Find where the given text appears and provide that cell's center as [X, Y] coordinate. 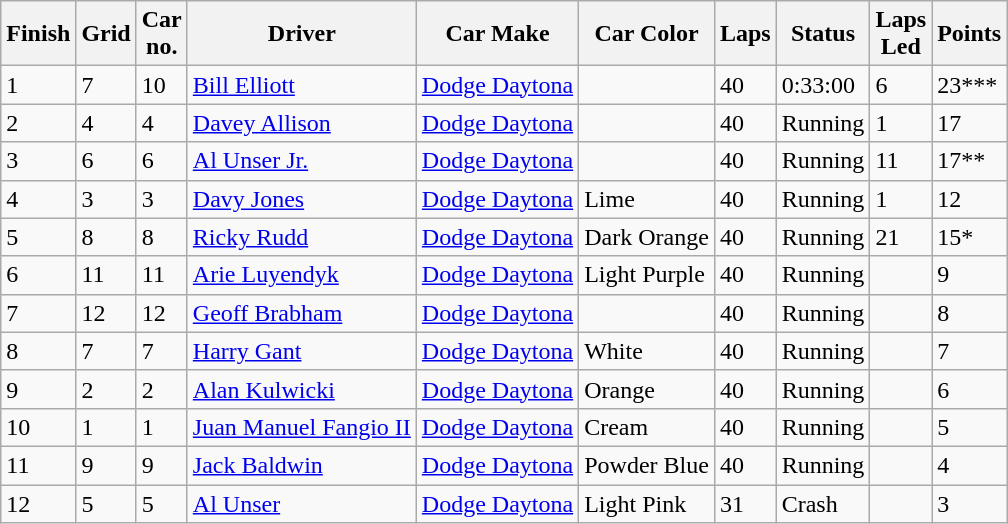
Lime [647, 199]
Cream [647, 427]
17** [970, 161]
Bill Elliott [302, 85]
Jack Baldwin [302, 465]
Driver [302, 34]
Laps [745, 34]
White [647, 351]
Carno. [162, 34]
Geoff Brabham [302, 313]
Car Color [647, 34]
Crash [823, 503]
Light Purple [647, 275]
23*** [970, 85]
Juan Manuel Fangio II [302, 427]
Dark Orange [647, 237]
Al Unser [302, 503]
Points [970, 34]
17 [970, 123]
LapsLed [901, 34]
Arie Luyendyk [302, 275]
Ricky Rudd [302, 237]
Davy Jones [302, 199]
31 [745, 503]
Orange [647, 389]
Light Pink [647, 503]
0:33:00 [823, 85]
21 [901, 237]
Harry Gant [302, 351]
Finish [38, 34]
Grid [106, 34]
15* [970, 237]
Car Make [497, 34]
Powder Blue [647, 465]
Status [823, 34]
Davey Allison [302, 123]
Alan Kulwicki [302, 389]
Al Unser Jr. [302, 161]
